Provide the [X, Y] coordinate of the cell's center where the given text is located.  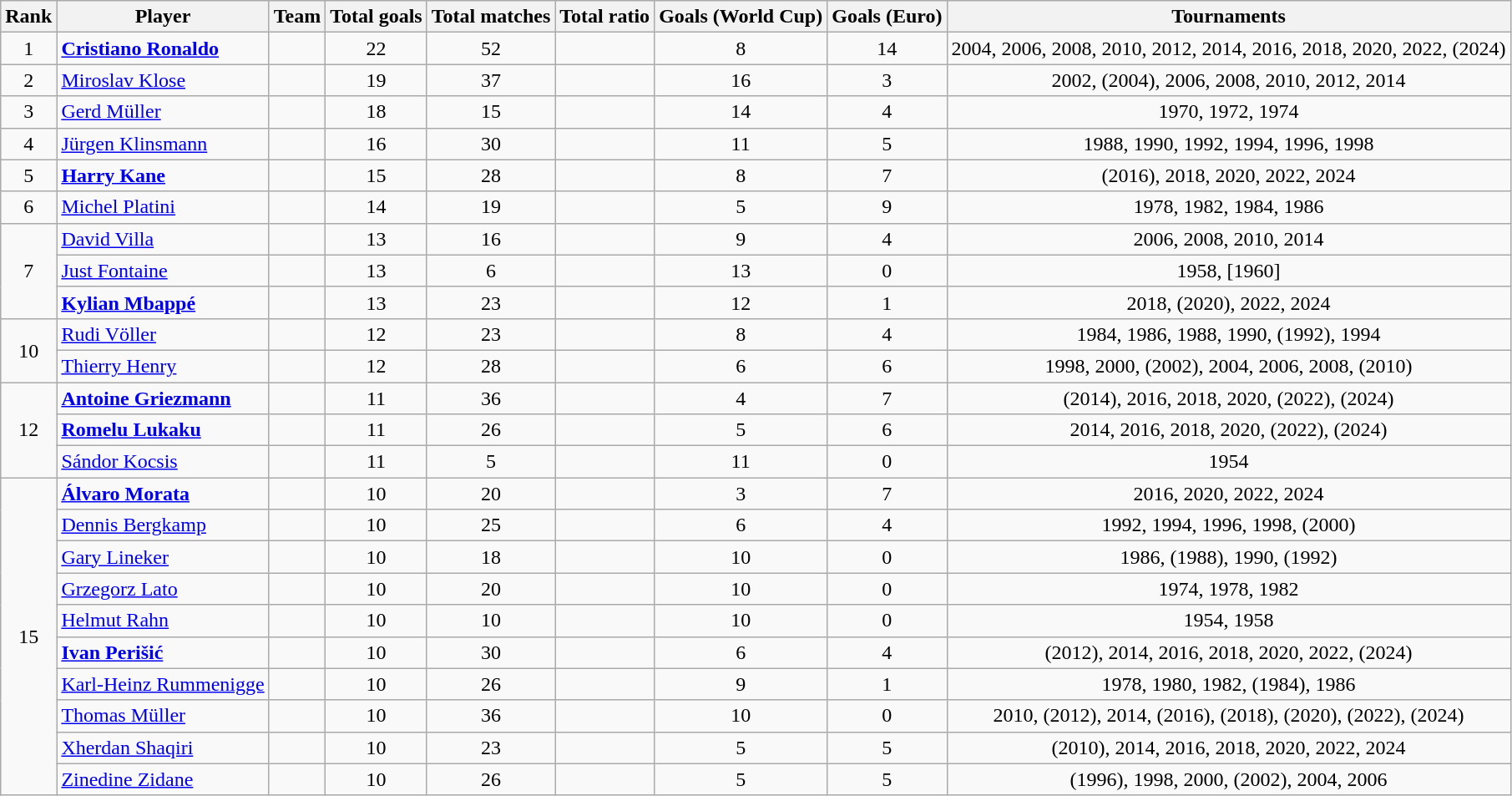
Thierry Henry [163, 366]
2018, (2020), 2022, 2024 [1229, 302]
Goals (World Cup) [741, 17]
Goals (Euro) [887, 17]
2 [28, 80]
(2010), 2014, 2016, 2018, 2020, 2022, 2024 [1229, 748]
Helmut Rahn [163, 621]
Total goals [377, 17]
Kylian Mbappé [163, 302]
1974, 1978, 1982 [1229, 589]
1992, 1994, 1996, 1998, (2000) [1229, 525]
Cristiano Ronaldo [163, 48]
Romelu Lukaku [163, 430]
Player [163, 17]
Total ratio [604, 17]
52 [491, 48]
Gary Lineker [163, 557]
1954 [1229, 462]
Ivan Perišić [163, 652]
2002, (2004), 2006, 2008, 2010, 2012, 2014 [1229, 80]
Just Fontaine [163, 271]
Grzegorz Lato [163, 589]
(1996), 1998, 2000, (2002), 2004, 2006 [1229, 779]
1998, 2000, (2002), 2004, 2006, 2008, (2010) [1229, 366]
Michel Platini [163, 207]
Gerd Müller [163, 112]
Rank [28, 17]
2010, (2012), 2014, (2016), (2018), (2020), (2022), (2024) [1229, 716]
1986, (1988), 1990, (1992) [1229, 557]
Antoine Griezmann [163, 398]
Xherdan Shaqiri [163, 748]
(2014), 2016, 2018, 2020, (2022), (2024) [1229, 398]
1958, [1960] [1229, 271]
25 [491, 525]
Zinedine Zidane [163, 779]
1970, 1972, 1974 [1229, 112]
Tournaments [1229, 17]
37 [491, 80]
1954, 1958 [1229, 621]
2014, 2016, 2018, 2020, (2022), (2024) [1229, 430]
1978, 1982, 1984, 1986 [1229, 207]
1988, 1990, 1992, 1994, 1996, 1998 [1229, 144]
2006, 2008, 2010, 2014 [1229, 239]
(2016), 2018, 2020, 2022, 2024 [1229, 175]
22 [377, 48]
Total matches [491, 17]
Thomas Müller [163, 716]
Miroslav Klose [163, 80]
2004, 2006, 2008, 2010, 2012, 2014, 2016, 2018, 2020, 2022, (2024) [1229, 48]
David Villa [163, 239]
1978, 1980, 1982, (1984), 1986 [1229, 684]
Álvaro Morata [163, 494]
Sándor Kocsis [163, 462]
(2012), 2014, 2016, 2018, 2020, 2022, (2024) [1229, 652]
1984, 1986, 1988, 1990, (1992), 1994 [1229, 334]
Jürgen Klinsmann [163, 144]
Rudi Völler [163, 334]
Harry Kane [163, 175]
Dennis Bergkamp [163, 525]
2016, 2020, 2022, 2024 [1229, 494]
Karl-Heinz Rummenigge [163, 684]
Team [297, 17]
